Capture the cell that displays the provided text and extract its [X, Y] central coordinate. 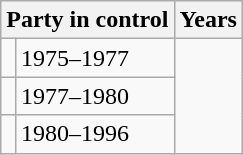
Party in control [88, 20]
1975–1977 [94, 58]
1977–1980 [94, 96]
1980–1996 [94, 134]
Years [208, 20]
